Return the (x, y) coordinate for the center point of the cell that contains the specified text.  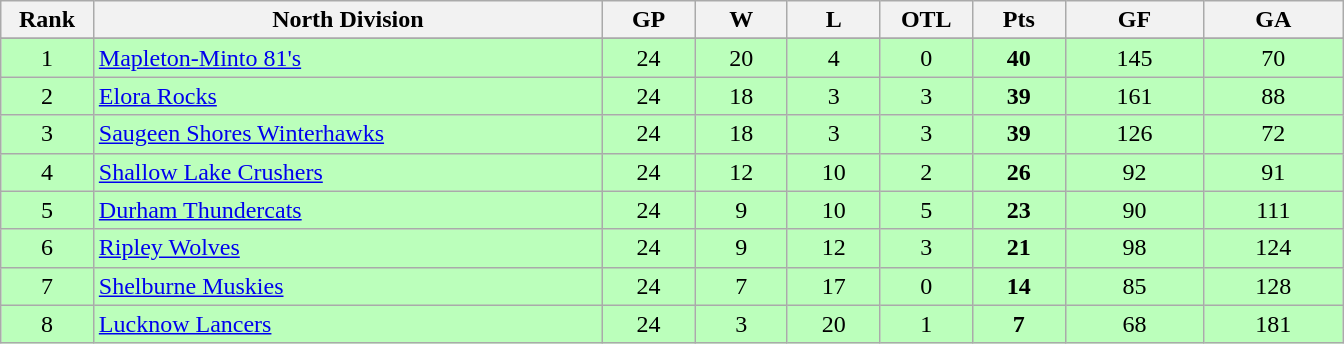
Durham Thundercats (348, 210)
14 (1020, 286)
91 (1274, 172)
90 (1134, 210)
85 (1134, 286)
W (742, 20)
23 (1020, 210)
26 (1020, 172)
L (834, 20)
Shelburne Muskies (348, 286)
181 (1274, 324)
124 (1274, 248)
Saugeen Shores Winterhawks (348, 134)
Rank (48, 20)
GF (1134, 20)
GP (648, 20)
126 (1134, 134)
Shallow Lake Crushers (348, 172)
70 (1274, 58)
88 (1274, 96)
98 (1134, 248)
OTL (926, 20)
111 (1274, 210)
17 (834, 286)
Ripley Wolves (348, 248)
8 (48, 324)
145 (1134, 58)
40 (1020, 58)
Lucknow Lancers (348, 324)
68 (1134, 324)
6 (48, 248)
21 (1020, 248)
Elora Rocks (348, 96)
GA (1274, 20)
North Division (348, 20)
92 (1134, 172)
128 (1274, 286)
Pts (1020, 20)
Mapleton-Minto 81's (348, 58)
72 (1274, 134)
161 (1134, 96)
